Output the [x, y] coordinate of the center of the cell containing the given text.  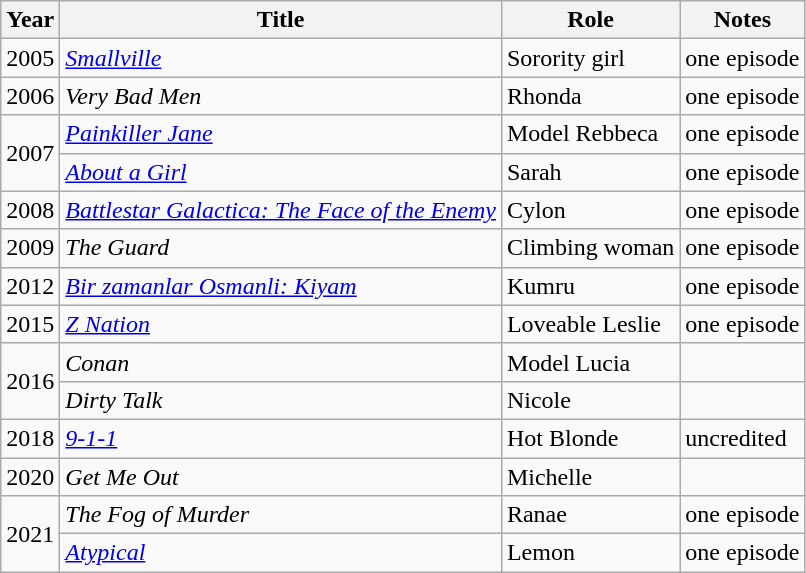
Battlestar Galactica: The Face of the Enemy [281, 210]
Very Bad Men [281, 96]
Sorority girl [590, 58]
2008 [30, 210]
2020 [30, 477]
Conan [281, 362]
Notes [742, 20]
2018 [30, 438]
Climbing woman [590, 248]
Sarah [590, 172]
2006 [30, 96]
2021 [30, 534]
Rhonda [590, 96]
2015 [30, 324]
Nicole [590, 400]
Atypical [281, 553]
Painkiller Jane [281, 134]
Model Lucia [590, 362]
The Fog of Murder [281, 515]
2005 [30, 58]
9-1-1 [281, 438]
Cylon [590, 210]
Smallville [281, 58]
2007 [30, 153]
Year [30, 20]
Bir zamanlar Osmanli: Kiyam [281, 286]
uncredited [742, 438]
Dirty Talk [281, 400]
Model Rebbeca [590, 134]
Get Me Out [281, 477]
Title [281, 20]
Michelle [590, 477]
2009 [30, 248]
Lemon [590, 553]
2016 [30, 381]
About a Girl [281, 172]
Z Nation [281, 324]
Ranae [590, 515]
Hot Blonde [590, 438]
The Guard [281, 248]
Role [590, 20]
Loveable Leslie [590, 324]
2012 [30, 286]
Kumru [590, 286]
